Detect which cell encompasses the target text, then output its (X, Y) center coordinate. 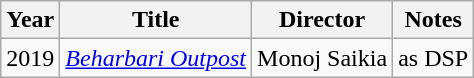
Beharbari Outpost (156, 58)
Monoj Saikia (322, 58)
Year (30, 20)
Director (322, 20)
as DSP (434, 58)
2019 (30, 58)
Title (156, 20)
Notes (434, 20)
